For the text-containing cell, return its midpoint in [X, Y] coordinate format. 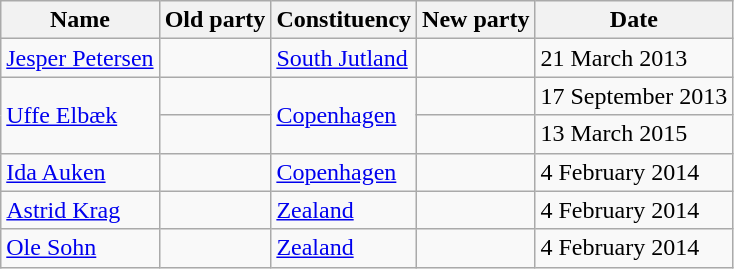
Jesper Petersen [80, 58]
New party [476, 20]
Uffe Elbæk [80, 115]
Name [80, 20]
17 September 2013 [634, 96]
Ida Auken [80, 172]
Old party [215, 20]
21 March 2013 [634, 58]
Ole Sohn [80, 248]
Date [634, 20]
Astrid Krag [80, 210]
South Jutland [344, 58]
Constituency [344, 20]
13 March 2015 [634, 134]
